Output the [X, Y] coordinate of the center of the cell containing the given text.  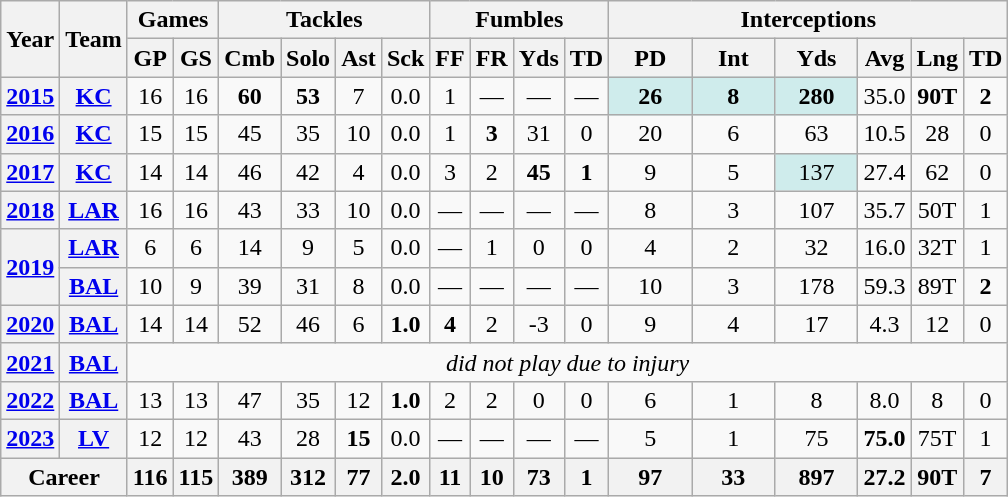
16.0 [884, 248]
116 [150, 477]
52 [250, 324]
178 [816, 286]
280 [816, 96]
Games [173, 20]
2021 [30, 362]
17 [816, 324]
75T [937, 438]
20 [650, 134]
42 [308, 172]
89T [937, 286]
GS [196, 58]
GP [150, 58]
-3 [538, 324]
8.0 [884, 400]
Year [30, 39]
Lng [937, 58]
97 [650, 477]
2019 [30, 267]
Career [64, 477]
2017 [30, 172]
10.5 [884, 134]
2018 [30, 210]
FF [450, 58]
63 [816, 134]
11 [450, 477]
4.3 [884, 324]
Interceptions [808, 20]
53 [308, 96]
60 [250, 96]
Avg [884, 58]
39 [250, 286]
FR [492, 58]
Solo [308, 58]
27.2 [884, 477]
32T [937, 248]
26 [650, 96]
Team [94, 39]
2023 [30, 438]
77 [359, 477]
2020 [30, 324]
2.0 [405, 477]
312 [308, 477]
50T [937, 210]
Sck [405, 58]
Ast [359, 58]
62 [937, 172]
75.0 [884, 438]
PD [650, 58]
2022 [30, 400]
35.0 [884, 96]
115 [196, 477]
Cmb [250, 58]
LV [94, 438]
27.4 [884, 172]
35.7 [884, 210]
47 [250, 400]
Tackles [324, 20]
389 [250, 477]
2015 [30, 96]
2016 [30, 134]
897 [816, 477]
Int [734, 58]
did not play due to injury [567, 362]
32 [816, 248]
73 [538, 477]
Fumbles [520, 20]
107 [816, 210]
59.3 [884, 286]
137 [816, 172]
75 [816, 438]
